For the text-containing cell, return its midpoint in (X, Y) coordinate format. 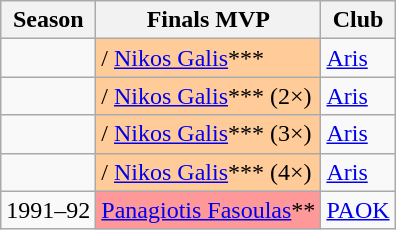
Panagiotis Fasoulas** (208, 210)
Season (48, 20)
PAOK (358, 210)
/ Nikos Galis*** (208, 58)
/ Nikos Galis*** (3×) (208, 134)
Finals MVP (208, 20)
/ Nikos Galis*** (4×) (208, 172)
Club (358, 20)
1991–92 (48, 210)
/ Nikos Galis*** (2×) (208, 96)
